From the cell containing the given text, extract its center point as [x, y] coordinate. 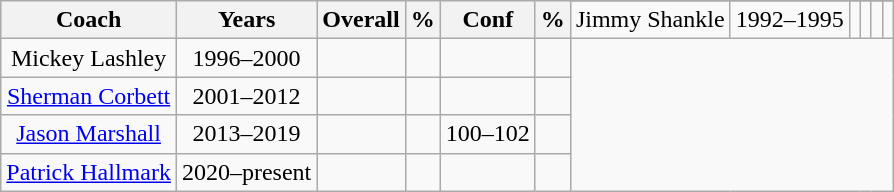
Sherman Corbett [89, 96]
2001–2012 [246, 96]
1992–1995 [790, 20]
Overall [361, 20]
Coach [89, 20]
Jimmy Shankle [650, 20]
Patrick Hallmark [89, 172]
Conf [488, 20]
1996–2000 [246, 58]
100–102 [488, 134]
2020–present [246, 172]
2013–2019 [246, 134]
Jason Marshall [89, 134]
Years [246, 20]
Mickey Lashley [89, 58]
